Locate the cell with the specified text and output its [x, y] center coordinate. 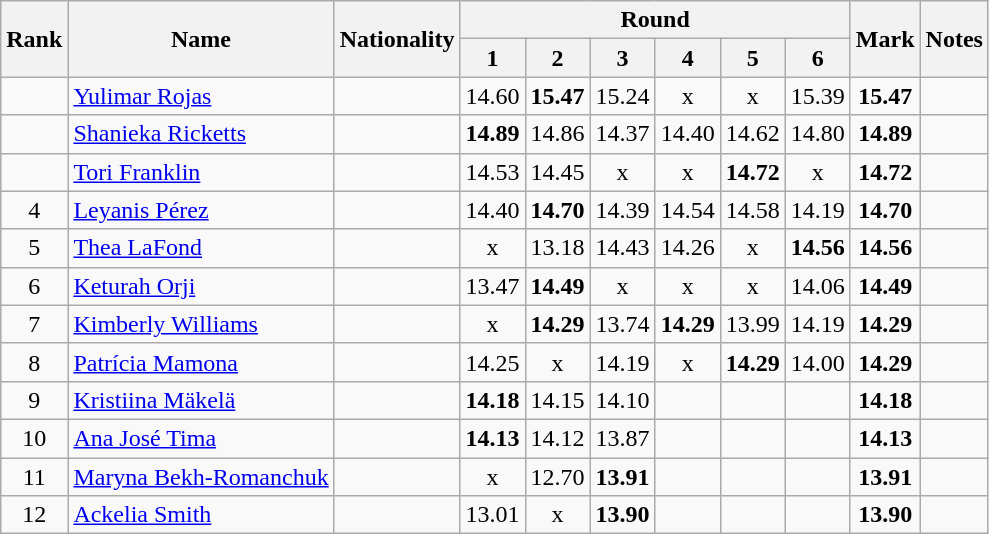
7 [34, 324]
3 [622, 58]
10 [34, 438]
14.45 [558, 172]
Nationality [397, 39]
8 [34, 362]
Maryna Bekh-Romanchuk [201, 477]
13.99 [752, 324]
14.62 [752, 134]
14.26 [688, 248]
Ana José Tima [201, 438]
14.06 [818, 286]
Thea LaFond [201, 248]
Notes [954, 39]
Shanieka Ricketts [201, 134]
Kristiina Mäkelä [201, 400]
13.47 [492, 286]
14.58 [752, 210]
9 [34, 400]
Yulimar Rojas [201, 96]
14.15 [558, 400]
14.53 [492, 172]
Rank [34, 39]
14.25 [492, 362]
14.60 [492, 96]
Patrícia Mamona [201, 362]
14.54 [688, 210]
Round [655, 20]
Keturah Orji [201, 286]
14.86 [558, 134]
14.43 [622, 248]
15.39 [818, 96]
15.24 [622, 96]
Leyanis Pérez [201, 210]
12 [34, 515]
14.80 [818, 134]
1 [492, 58]
14.39 [622, 210]
14.37 [622, 134]
14.10 [622, 400]
Tori Franklin [201, 172]
12.70 [558, 477]
Mark [885, 39]
13.74 [622, 324]
Ackelia Smith [201, 515]
13.01 [492, 515]
13.18 [558, 248]
Kimberly Williams [201, 324]
Name [201, 39]
14.12 [558, 438]
11 [34, 477]
2 [558, 58]
14.00 [818, 362]
13.87 [622, 438]
